Return [X, Y] of the center of cell containing provided text 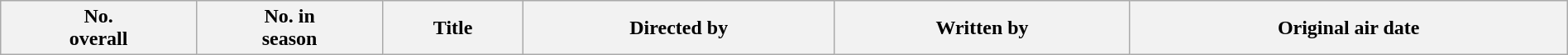
No. inseason [289, 28]
Directed by [678, 28]
Title [453, 28]
No.overall [99, 28]
Original air date [1348, 28]
Written by [982, 28]
